Provide the [X, Y] coordinate of the cell's center where the given text is located.  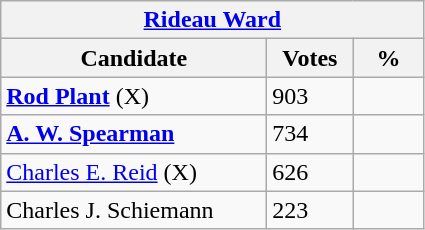
A. W. Spearman [134, 134]
223 [310, 210]
Rideau Ward [212, 20]
Charles J. Schiemann [134, 210]
Rod Plant (X) [134, 96]
734 [310, 134]
Votes [310, 58]
Candidate [134, 58]
903 [310, 96]
626 [310, 172]
Charles E. Reid (X) [134, 172]
% [388, 58]
